For the text-containing cell, return its midpoint in (x, y) coordinate format. 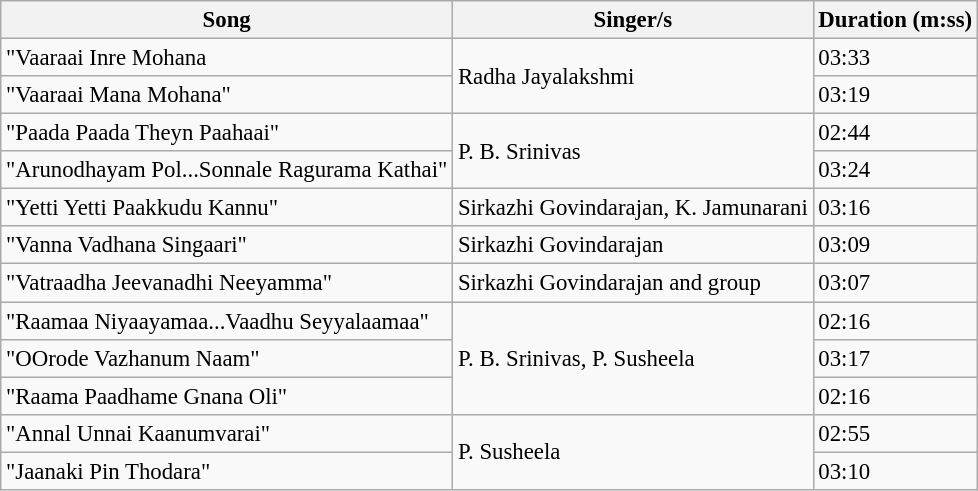
02:55 (895, 433)
03:17 (895, 358)
Sirkazhi Govindarajan and group (633, 283)
Duration (m:ss) (895, 20)
Sirkazhi Govindarajan (633, 245)
"Arunodhayam Pol...Sonnale Ragurama Kathai" (227, 170)
03:24 (895, 170)
"Raamaa Niyaayamaa...Vaadhu Seyyalaamaa" (227, 321)
03:09 (895, 245)
"Raama Paadhame Gnana Oli" (227, 396)
03:07 (895, 283)
"Vaaraai Mana Mohana" (227, 95)
Song (227, 20)
03:16 (895, 208)
"Yetti Yetti Paakkudu Kannu" (227, 208)
03:10 (895, 471)
P. B. Srinivas, P. Susheela (633, 358)
"OOrode Vazhanum Naam" (227, 358)
"Vatraadha Jeevanadhi Neeyamma" (227, 283)
Radha Jayalakshmi (633, 76)
"Jaanaki Pin Thodara" (227, 471)
Sirkazhi Govindarajan, K. Jamunarani (633, 208)
"Annal Unnai Kaanumvarai" (227, 433)
P. Susheela (633, 452)
03:33 (895, 58)
02:44 (895, 133)
"Vanna Vadhana Singaari" (227, 245)
"Vaaraai Inre Mohana (227, 58)
Singer/s (633, 20)
"Paada Paada Theyn Paahaai" (227, 133)
03:19 (895, 95)
P. B. Srinivas (633, 152)
